Detect which cell encompasses the target text, then output its (x, y) center coordinate. 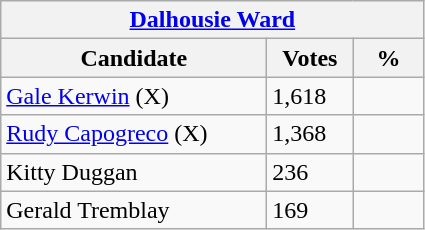
Gale Kerwin (X) (134, 96)
Votes (310, 58)
Candidate (134, 58)
% (388, 58)
169 (310, 210)
Kitty Duggan (134, 172)
Gerald Tremblay (134, 210)
1,368 (310, 134)
Rudy Capogreco (X) (134, 134)
1,618 (310, 96)
236 (310, 172)
Dalhousie Ward (212, 20)
